Identify which cell holds the provided text, then report its (x, y) central coordinate. 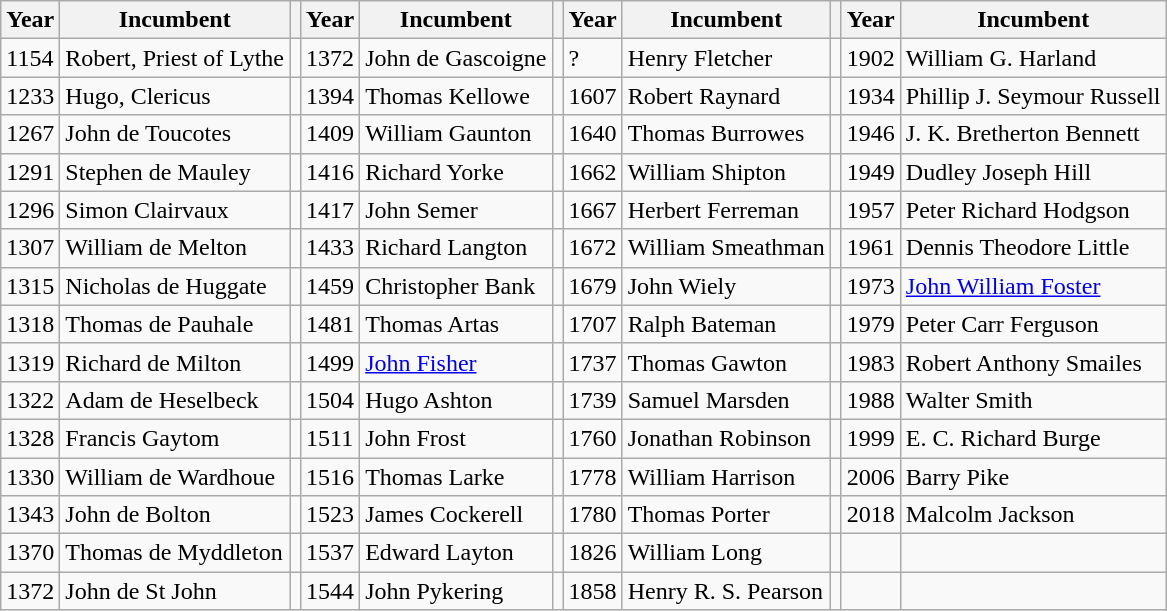
1343 (30, 515)
Robert, Priest of Lythe (175, 58)
John Pykering (456, 591)
1504 (330, 400)
William Gaunton (456, 134)
Malcolm Jackson (1033, 515)
John de Bolton (175, 515)
Dudley Joseph Hill (1033, 172)
Thomas Gawton (726, 362)
1946 (870, 134)
Dennis Theodore Little (1033, 248)
1983 (870, 362)
1319 (30, 362)
1961 (870, 248)
1417 (330, 210)
Simon Clairvaux (175, 210)
1459 (330, 286)
2006 (870, 477)
1707 (592, 324)
1499 (330, 362)
Henry R. S. Pearson (726, 591)
1523 (330, 515)
1296 (30, 210)
John de St John (175, 591)
William de Melton (175, 248)
Edward Layton (456, 553)
1662 (592, 172)
1640 (592, 134)
Thomas Burrowes (726, 134)
Richard Yorke (456, 172)
? (592, 58)
Stephen de Mauley (175, 172)
1233 (30, 96)
1760 (592, 438)
Herbert Ferreman (726, 210)
1739 (592, 400)
William de Wardhoue (175, 477)
Richard Langton (456, 248)
1607 (592, 96)
E. C. Richard Burge (1033, 438)
Francis Gaytom (175, 438)
1949 (870, 172)
Peter Richard Hodgson (1033, 210)
1667 (592, 210)
1322 (30, 400)
1672 (592, 248)
1409 (330, 134)
1544 (330, 591)
1679 (592, 286)
J. K. Bretherton Bennett (1033, 134)
Thomas Porter (726, 515)
William Harrison (726, 477)
John de Gascoigne (456, 58)
1973 (870, 286)
Walter Smith (1033, 400)
John de Toucotes (175, 134)
1318 (30, 324)
1979 (870, 324)
John Wiely (726, 286)
Hugo, Clericus (175, 96)
1433 (330, 248)
1858 (592, 591)
Thomas de Pauhale (175, 324)
William G. Harland (1033, 58)
1957 (870, 210)
1154 (30, 58)
1737 (592, 362)
William Smeathman (726, 248)
1307 (30, 248)
1267 (30, 134)
Phillip J. Seymour Russell (1033, 96)
1481 (330, 324)
John Frost (456, 438)
1315 (30, 286)
John Fisher (456, 362)
Ralph Bateman (726, 324)
1778 (592, 477)
1330 (30, 477)
Adam de Heselbeck (175, 400)
1902 (870, 58)
1780 (592, 515)
Barry Pike (1033, 477)
Thomas Kellowe (456, 96)
Henry Fletcher (726, 58)
1328 (30, 438)
Samuel Marsden (726, 400)
John William Foster (1033, 286)
1516 (330, 477)
1394 (330, 96)
1934 (870, 96)
Peter Carr Ferguson (1033, 324)
Thomas Larke (456, 477)
Thomas Artas (456, 324)
Robert Raynard (726, 96)
William Shipton (726, 172)
William Long (726, 553)
1291 (30, 172)
Nicholas de Huggate (175, 286)
1988 (870, 400)
Thomas de Myddleton (175, 553)
Robert Anthony Smailes (1033, 362)
1826 (592, 553)
Christopher Bank (456, 286)
1999 (870, 438)
Jonathan Robinson (726, 438)
1511 (330, 438)
James Cockerell (456, 515)
Hugo Ashton (456, 400)
John Semer (456, 210)
1537 (330, 553)
2018 (870, 515)
Richard de Milton (175, 362)
1416 (330, 172)
1370 (30, 553)
